Return [x, y] of the center of cell containing provided text 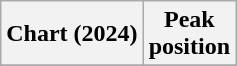
Chart (2024) [72, 34]
Peakposition [189, 34]
